Detect which cell encompasses the target text, then output its (X, Y) center coordinate. 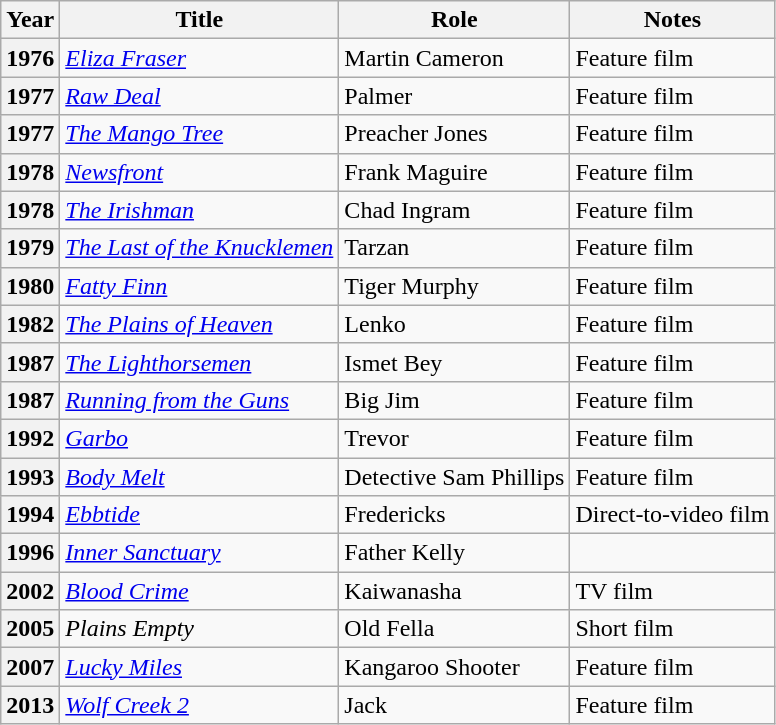
Fredericks (454, 515)
1994 (30, 515)
Short film (672, 629)
Kangaroo Shooter (454, 667)
The Lighthorsemen (200, 362)
Ebbtide (200, 515)
Title (200, 20)
Garbo (200, 438)
Role (454, 20)
The Last of the Knucklemen (200, 248)
Plains Empty (200, 629)
Tiger Murphy (454, 286)
1992 (30, 438)
Jack (454, 705)
Tarzan (454, 248)
Wolf Creek 2 (200, 705)
Ismet Bey (454, 362)
Preacher Jones (454, 134)
2005 (30, 629)
Eliza Fraser (200, 58)
Inner Sanctuary (200, 553)
Blood Crime (200, 591)
Lucky Miles (200, 667)
2002 (30, 591)
The Mango Tree (200, 134)
Trevor (454, 438)
Frank Maguire (454, 172)
1976 (30, 58)
Detective Sam Phillips (454, 477)
Big Jim (454, 400)
Chad Ingram (454, 210)
1980 (30, 286)
Fatty Finn (200, 286)
The Plains of Heaven (200, 324)
1982 (30, 324)
Running from the Guns (200, 400)
1979 (30, 248)
Body Melt (200, 477)
Palmer (454, 96)
Kaiwanasha (454, 591)
Old Fella (454, 629)
Newsfront (200, 172)
Lenko (454, 324)
Direct-to-video film (672, 515)
1996 (30, 553)
Raw Deal (200, 96)
Notes (672, 20)
Martin Cameron (454, 58)
1993 (30, 477)
Father Kelly (454, 553)
2013 (30, 705)
The Irishman (200, 210)
TV film (672, 591)
Year (30, 20)
2007 (30, 667)
